Identify which cell holds the provided text, then report its [X, Y] central coordinate. 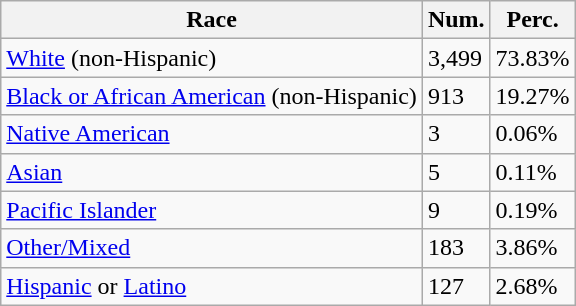
19.27% [532, 96]
Perc. [532, 20]
183 [456, 248]
White (non-Hispanic) [212, 58]
3 [456, 134]
0.06% [532, 134]
5 [456, 172]
Native American [212, 134]
Hispanic or Latino [212, 286]
Num. [456, 20]
127 [456, 286]
913 [456, 96]
3.86% [532, 248]
0.19% [532, 210]
9 [456, 210]
2.68% [532, 286]
Pacific Islander [212, 210]
Asian [212, 172]
0.11% [532, 172]
Other/Mixed [212, 248]
Black or African American (non-Hispanic) [212, 96]
3,499 [456, 58]
73.83% [532, 58]
Race [212, 20]
